Extract the (x, y) coordinate from the center of the cell holding the provided text.  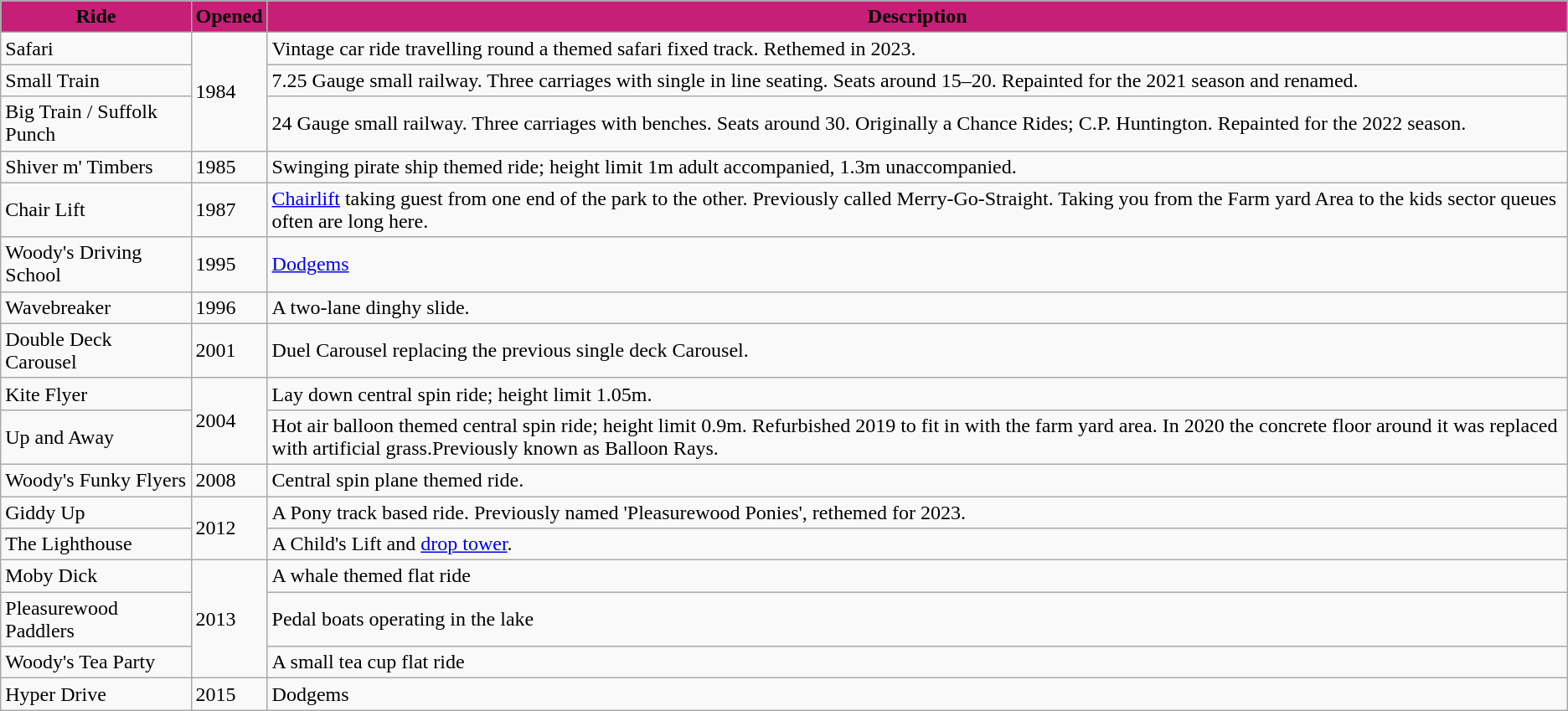
2001 (230, 350)
2004 (230, 420)
1987 (230, 209)
Safari (95, 49)
The Lighthouse (95, 544)
Description (917, 17)
Shiver m' Timbers (95, 167)
Chair Lift (95, 209)
Double Deck Carousel (95, 350)
1996 (230, 307)
1984 (230, 92)
Woody's Tea Party (95, 662)
Woody's Funky Flyers (95, 480)
A small tea cup flat ride (917, 662)
A two-lane dinghy slide. (917, 307)
Pleasurewood Paddlers (95, 620)
2013 (230, 620)
Small Train (95, 80)
Opened (230, 17)
Ride (95, 17)
7.25 Gauge small railway. Three carriages with single in line seating. Seats around 15–20. Repainted for the 2021 season and renamed. (917, 80)
Pedal boats operating in the lake (917, 620)
Hyper Drive (95, 694)
Vintage car ride travelling round a themed safari fixed track. Rethemed in 2023. (917, 49)
2008 (230, 480)
Lay down central spin ride; height limit 1.05m. (917, 394)
2015 (230, 694)
Central spin plane themed ride. (917, 480)
Moby Dick (95, 576)
Up and Away (95, 437)
Swinging pirate ship themed ride; height limit 1m adult accompanied, 1.3m unaccompanied. (917, 167)
Big Train / Suffolk Punch (95, 124)
A Pony track based ride. Previously named 'Pleasurewood Ponies', rethemed for 2023. (917, 512)
1995 (230, 265)
A Child's Lift and drop tower. (917, 544)
Kite Flyer (95, 394)
Woody's Driving School (95, 265)
Giddy Up (95, 512)
2012 (230, 528)
Wavebreaker (95, 307)
24 Gauge small railway. Three carriages with benches. Seats around 30. Originally a Chance Rides; C.P. Huntington. Repainted for the 2022 season. (917, 124)
A whale themed flat ride (917, 576)
1985 (230, 167)
Duel Carousel replacing the previous single deck Carousel. (917, 350)
